Capture the cell that displays the provided text and extract its (X, Y) central coordinate. 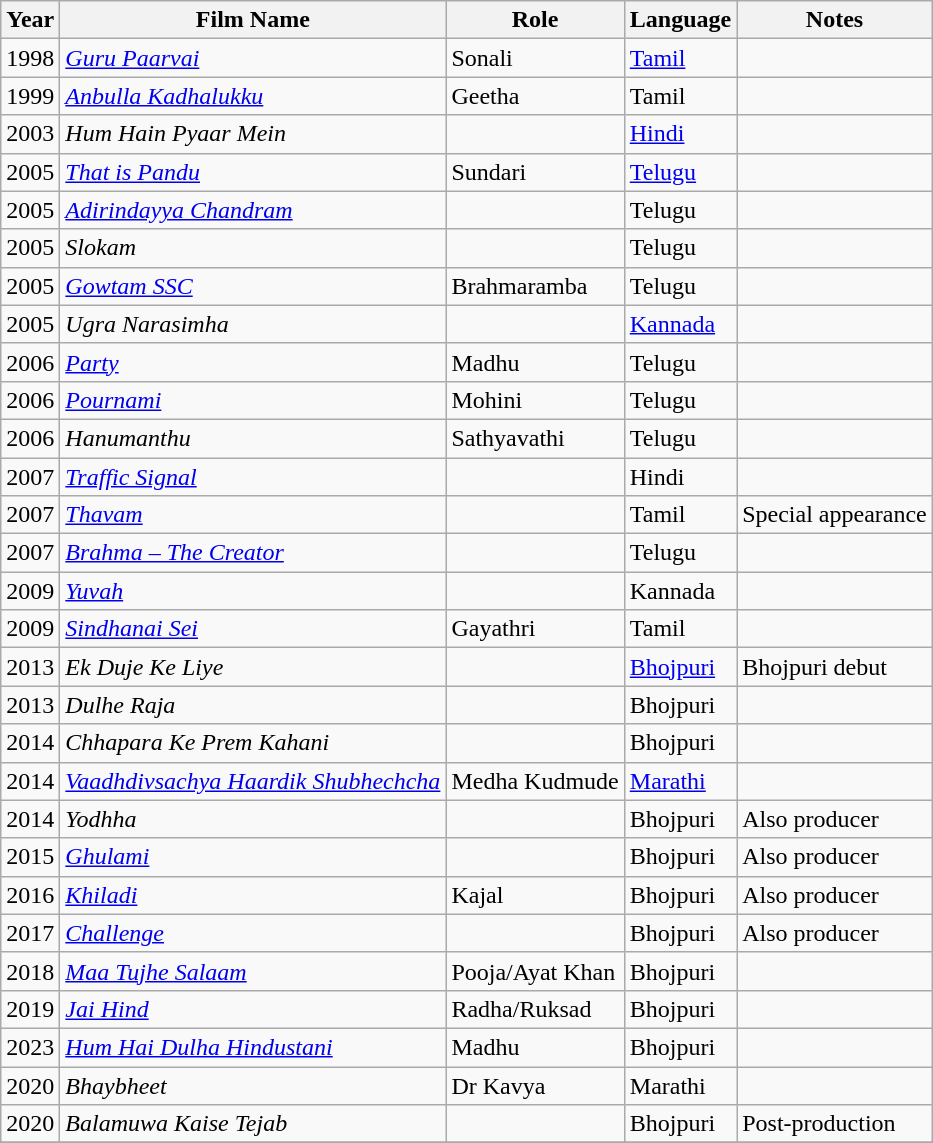
2015 (30, 857)
Brahma – The Creator (253, 553)
Role (535, 20)
Anbulla Kadhalukku (253, 96)
Gowtam SSC (253, 286)
Party (253, 362)
That is Pandu (253, 172)
Sathyavathi (535, 438)
Maa Tujhe Salaam (253, 971)
Gayathri (535, 629)
Pournami (253, 400)
Film Name (253, 20)
Sundari (535, 172)
Bhojpuri debut (835, 667)
Khiladi (253, 895)
Language (680, 20)
Chhapara Ke Prem Kahani (253, 743)
Ghulami (253, 857)
Year (30, 20)
2016 (30, 895)
1998 (30, 58)
Vaadhdivsachya Haardik Shubhechcha (253, 781)
Hanumanthu (253, 438)
2018 (30, 971)
Dr Kavya (535, 1085)
Medha Kudmude (535, 781)
Brahmaramba (535, 286)
Slokam (253, 248)
2019 (30, 1009)
Bhaybheet (253, 1085)
Radha/Ruksad (535, 1009)
2003 (30, 134)
Sonali (535, 58)
Adirindayya Chandram (253, 210)
Hum Hain Pyaar Mein (253, 134)
Yodhha (253, 819)
Notes (835, 20)
Sindhanai Sei (253, 629)
2017 (30, 933)
Yuvah (253, 591)
Dulhe Raja (253, 705)
Post-production (835, 1124)
Balamuwa Kaise Tejab (253, 1124)
Thavam (253, 515)
2023 (30, 1047)
Kajal (535, 895)
Challenge (253, 933)
Mohini (535, 400)
Ugra Narasimha (253, 324)
Ek Duje Ke Liye (253, 667)
Guru Paarvai (253, 58)
1999 (30, 96)
Jai Hind (253, 1009)
Pooja/Ayat Khan (535, 971)
Hum Hai Dulha Hindustani (253, 1047)
Special appearance (835, 515)
Traffic Signal (253, 477)
Geetha (535, 96)
